From the cell containing the given text, extract its center point as [X, Y] coordinate. 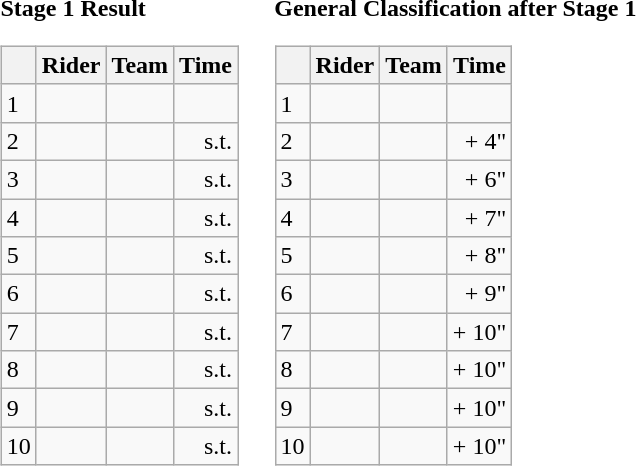
+ 9" [479, 294]
+ 8" [479, 256]
+ 4" [479, 141]
+ 7" [479, 217]
+ 6" [479, 179]
